Find where the given text appears and provide that cell's center as (x, y) coordinate. 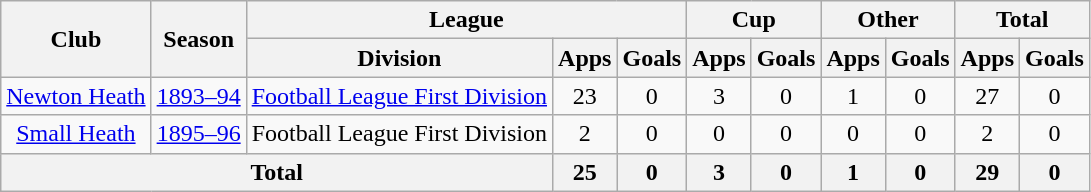
27 (987, 96)
1893–94 (198, 96)
League (466, 20)
1895–96 (198, 134)
23 (585, 96)
Small Heath (76, 134)
Club (76, 39)
Cup (754, 20)
25 (585, 172)
29 (987, 172)
Newton Heath (76, 96)
Season (198, 39)
Other (888, 20)
Division (399, 58)
